Pinpoint the cell where the given text exists, returning its [x, y] midpoint coordinate. 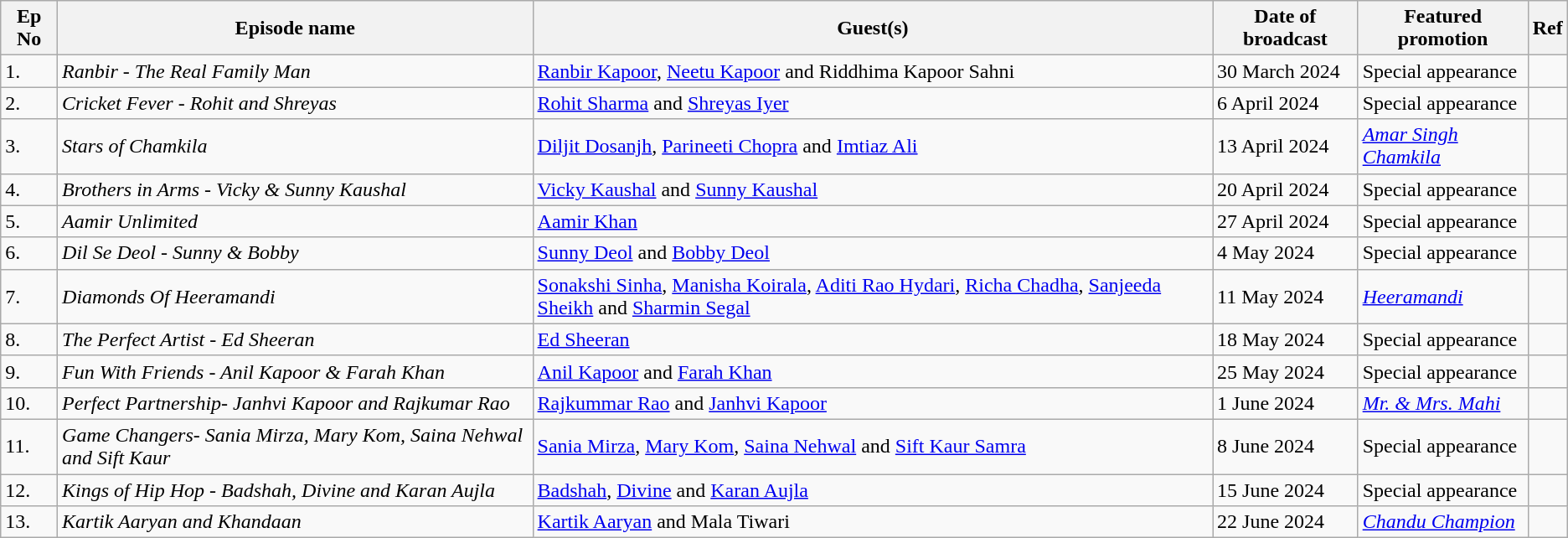
13. [29, 522]
Featured promotion [1442, 28]
Brothers in Arms - Vicky & Sunny Kaushal [296, 189]
Sunny Deol and Bobby Deol [873, 253]
27 April 2024 [1286, 221]
Game Changers- Sania Mirza, Mary Kom, Saina Nehwal and Sift Kaur [296, 446]
Ed Sheeran [873, 339]
Sonakshi Sinha, Manisha Koirala, Aditi Rao Hydari, Richa Chadha, Sanjeeda Sheikh and Sharmin Segal [873, 297]
13 April 2024 [1286, 146]
2. [29, 103]
20 April 2024 [1286, 189]
Badshah, Divine and Karan Aujla [873, 490]
25 May 2024 [1286, 371]
11. [29, 446]
3. [29, 146]
11 May 2024 [1286, 297]
7. [29, 297]
5. [29, 221]
Diamonds Of Heeramandi [296, 297]
Sania Mirza, Mary Kom, Saina Nehwal and Sift Kaur Samra [873, 446]
9. [29, 371]
Perfect Partnership- Janhvi Kapoor and Rajkumar Rao [296, 403]
Kartik Aaryan and Mala Tiwari [873, 522]
Kings of Hip Hop - Badshah, Divine and Karan Aujla [296, 490]
8 June 2024 [1286, 446]
Diljit Dosanjh, Parineeti Chopra and Imtiaz Ali [873, 146]
Rajkummar Rao and Janhvi Kapoor [873, 403]
Ref [1548, 28]
Ep No [29, 28]
Anil Kapoor and Farah Khan [873, 371]
Heeramandi [1442, 297]
30 March 2024 [1286, 71]
Date of broadcast [1286, 28]
Stars of Chamkila [296, 146]
Vicky Kaushal and Sunny Kaushal [873, 189]
4 May 2024 [1286, 253]
4. [29, 189]
Ranbir - The Real Family Man [296, 71]
10. [29, 403]
1 June 2024 [1286, 403]
15 June 2024 [1286, 490]
Aamir Khan [873, 221]
6 April 2024 [1286, 103]
18 May 2024 [1286, 339]
Rohit Sharma and Shreyas Iyer [873, 103]
Mr. & Mrs. Mahi [1442, 403]
22 June 2024 [1286, 522]
8. [29, 339]
Cricket Fever - Rohit and Shreyas [296, 103]
The Perfect Artist - Ed Sheeran [296, 339]
Chandu Champion [1442, 522]
Guest(s) [873, 28]
Fun With Friends - Anil Kapoor & Farah Khan [296, 371]
Aamir Unlimited [296, 221]
Ranbir Kapoor, Neetu Kapoor and Riddhima Kapoor Sahni [873, 71]
Dil Se Deol - Sunny & Bobby [296, 253]
1. [29, 71]
Kartik Aaryan and Khandaan [296, 522]
12. [29, 490]
Amar Singh Chamkila [1442, 146]
Episode name [296, 28]
6. [29, 253]
